Provide the [x, y] coordinate of the cell's center where the given text is located.  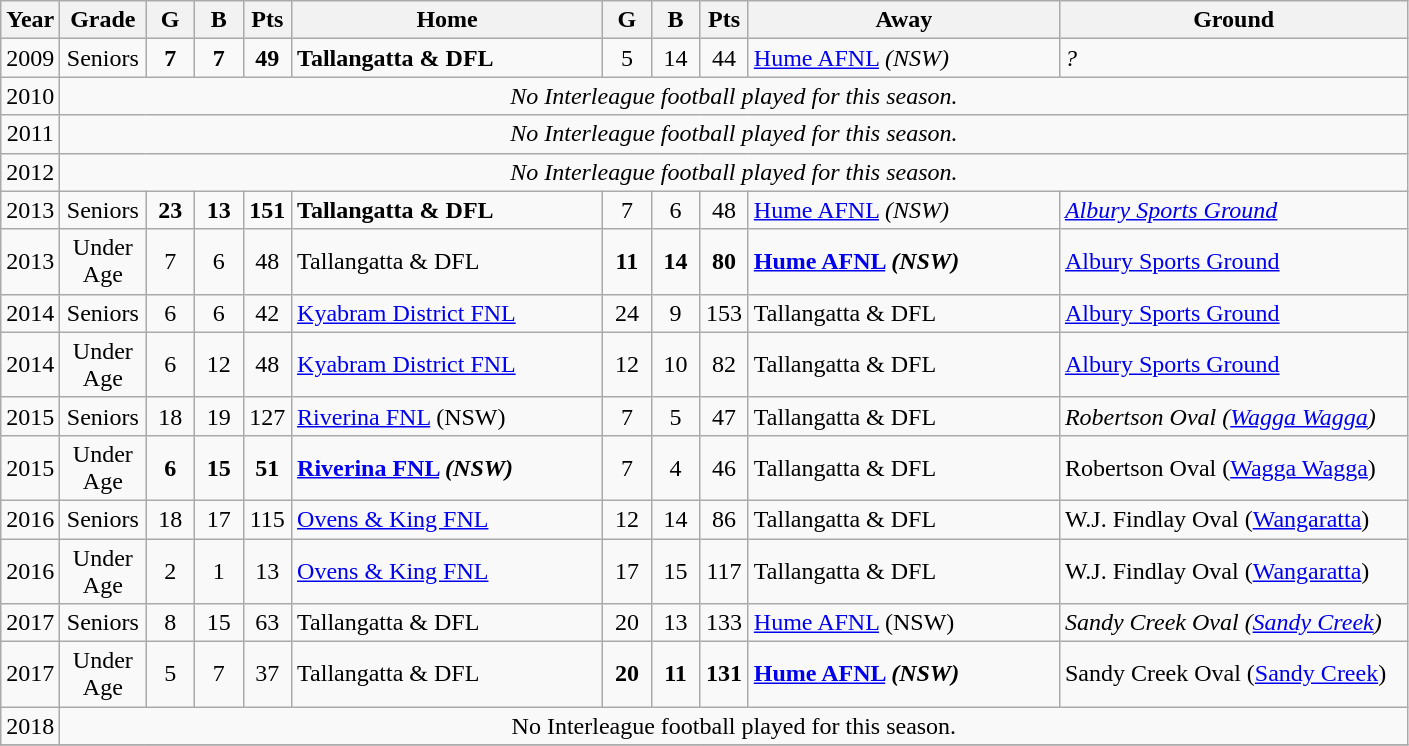
44 [724, 58]
86 [724, 519]
47 [724, 416]
Year [30, 20]
131 [724, 674]
23 [170, 210]
Ground [1234, 20]
42 [268, 313]
9 [676, 313]
151 [268, 210]
46 [724, 468]
2011 [30, 134]
Home [448, 20]
Grade [103, 20]
Away [904, 20]
82 [724, 364]
24 [628, 313]
115 [268, 519]
2018 [30, 726]
133 [724, 623]
117 [724, 570]
63 [268, 623]
10 [676, 364]
8 [170, 623]
2009 [30, 58]
153 [724, 313]
51 [268, 468]
4 [676, 468]
127 [268, 416]
19 [218, 416]
80 [724, 262]
1 [218, 570]
37 [268, 674]
2010 [30, 96]
2 [170, 570]
? [1234, 58]
49 [268, 58]
2012 [30, 172]
